Detect which cell encompasses the target text, then output its [x, y] center coordinate. 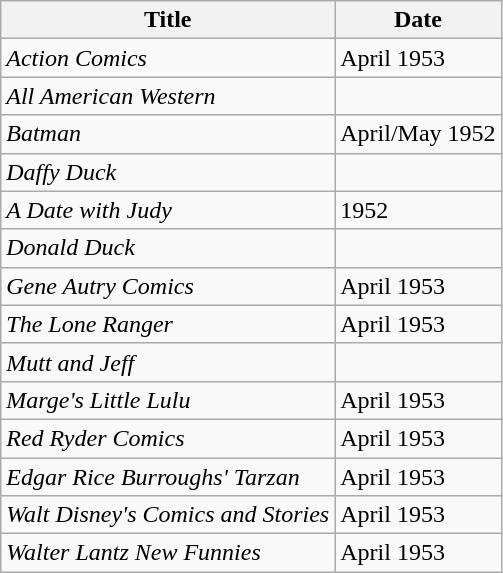
Red Ryder Comics [168, 438]
The Lone Ranger [168, 324]
Action Comics [168, 58]
Edgar Rice Burroughs' Tarzan [168, 477]
Title [168, 20]
Donald Duck [168, 248]
A Date with Judy [168, 210]
All American Western [168, 96]
Marge's Little Lulu [168, 400]
April/May 1952 [418, 134]
1952 [418, 210]
Walter Lantz New Funnies [168, 553]
Batman [168, 134]
Gene Autry Comics [168, 286]
Daffy Duck [168, 172]
Walt Disney's Comics and Stories [168, 515]
Date [418, 20]
Mutt and Jeff [168, 362]
